Pinpoint the cell where the given text exists, returning its (x, y) midpoint coordinate. 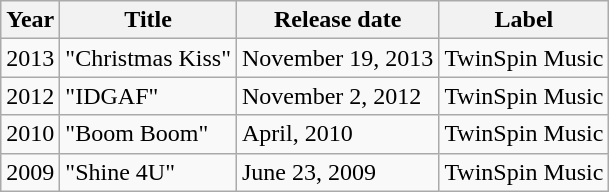
November 2, 2012 (337, 96)
2010 (30, 134)
June 23, 2009 (337, 172)
Year (30, 20)
"IDGAF" (148, 96)
"Christmas Kiss" (148, 58)
"Boom Boom" (148, 134)
Label (524, 20)
2009 (30, 172)
2013 (30, 58)
"Shine 4U" (148, 172)
2012 (30, 96)
Title (148, 20)
April, 2010 (337, 134)
Release date (337, 20)
November 19, 2013 (337, 58)
